Scan for the cell matching the given text and deliver its (X, Y) coordinate at center. 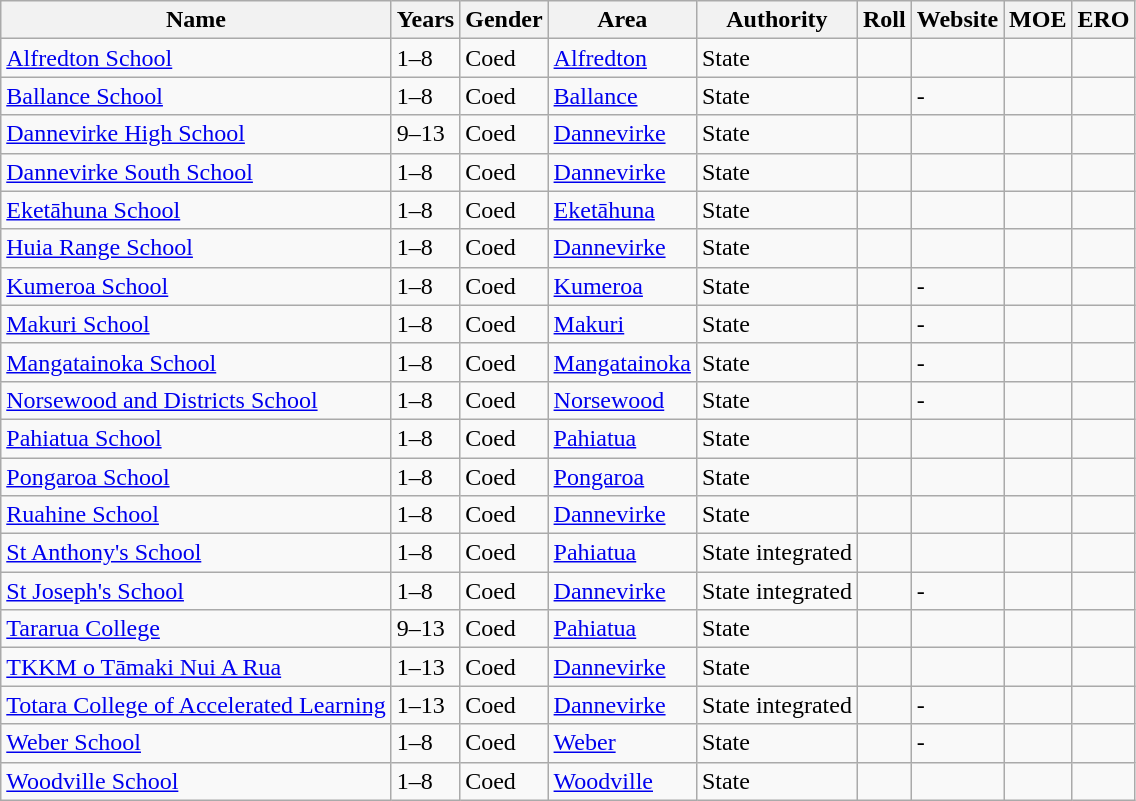
Pahiatua School (196, 438)
Name (196, 20)
Dannevirke High School (196, 134)
Mangatainoka School (196, 362)
ERO (1104, 20)
TKKM o Tāmaki Nui A Rua (196, 667)
Years (425, 20)
Makuri School (196, 324)
Kumeroa School (196, 286)
MOE (1038, 20)
Alfredton School (196, 58)
Woodville School (196, 781)
Tararua College (196, 629)
Ruahine School (196, 515)
Roll (884, 20)
Weber (622, 743)
Eketāhuna School (196, 210)
Website (957, 20)
Kumeroa (622, 286)
Area (622, 20)
Makuri (622, 324)
Eketāhuna (622, 210)
Gender (504, 20)
Alfredton (622, 58)
Mangatainoka (622, 362)
Norsewood (622, 400)
Ballance (622, 96)
Weber School (196, 743)
Pongaroa School (196, 477)
Pongaroa (622, 477)
Norsewood and Districts School (196, 400)
St Anthony's School (196, 553)
St Joseph's School (196, 591)
Dannevirke South School (196, 172)
Woodville (622, 781)
Authority (776, 20)
Totara College of Accelerated Learning (196, 705)
Ballance School (196, 96)
Huia Range School (196, 248)
